Find where the given text appears and provide that cell's center as [x, y] coordinate. 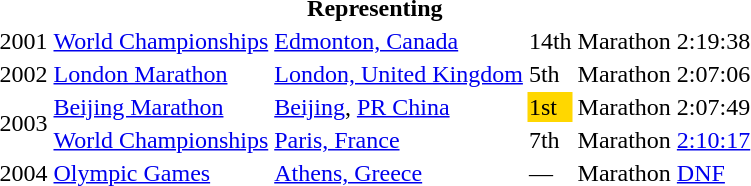
Edmonton, Canada [399, 41]
5th [550, 74]
2:07:49 [713, 107]
2:19:38 [713, 41]
Beijing, PR China [399, 107]
1st [550, 107]
London, United Kingdom [399, 74]
2:10:17 [713, 140]
14th [550, 41]
2:07:06 [713, 74]
Paris, France [399, 140]
7th [550, 140]
London Marathon [161, 74]
Beijing Marathon [161, 107]
